Return the [X, Y] coordinate for the center point of the cell that contains the specified text.  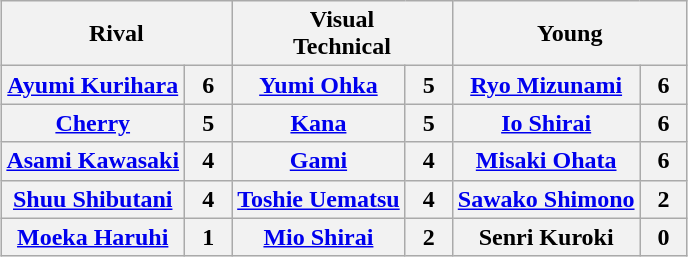
Sawako Shimono [546, 199]
Ayumi Kurihara [93, 85]
Cherry [93, 123]
Kana [319, 123]
Young [570, 34]
VisualTechnical [342, 34]
Mio Shirai [319, 237]
Senri Kuroki [546, 237]
Ryo Mizunami [546, 85]
0 [664, 237]
Shuu Shibutani [93, 199]
1 [208, 237]
Moeka Haruhi [93, 237]
Yumi Ohka [319, 85]
Gami [319, 161]
Rival [116, 34]
Misaki Ohata [546, 161]
Io Shirai [546, 123]
Asami Kawasaki [93, 161]
Toshie Uematsu [319, 199]
